Pinpoint the cell where the given text exists, returning its (X, Y) midpoint coordinate. 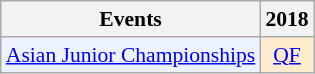
Asian Junior Championships (131, 55)
QF (286, 55)
Events (131, 19)
2018 (286, 19)
